Capture the cell that displays the provided text and extract its (x, y) central coordinate. 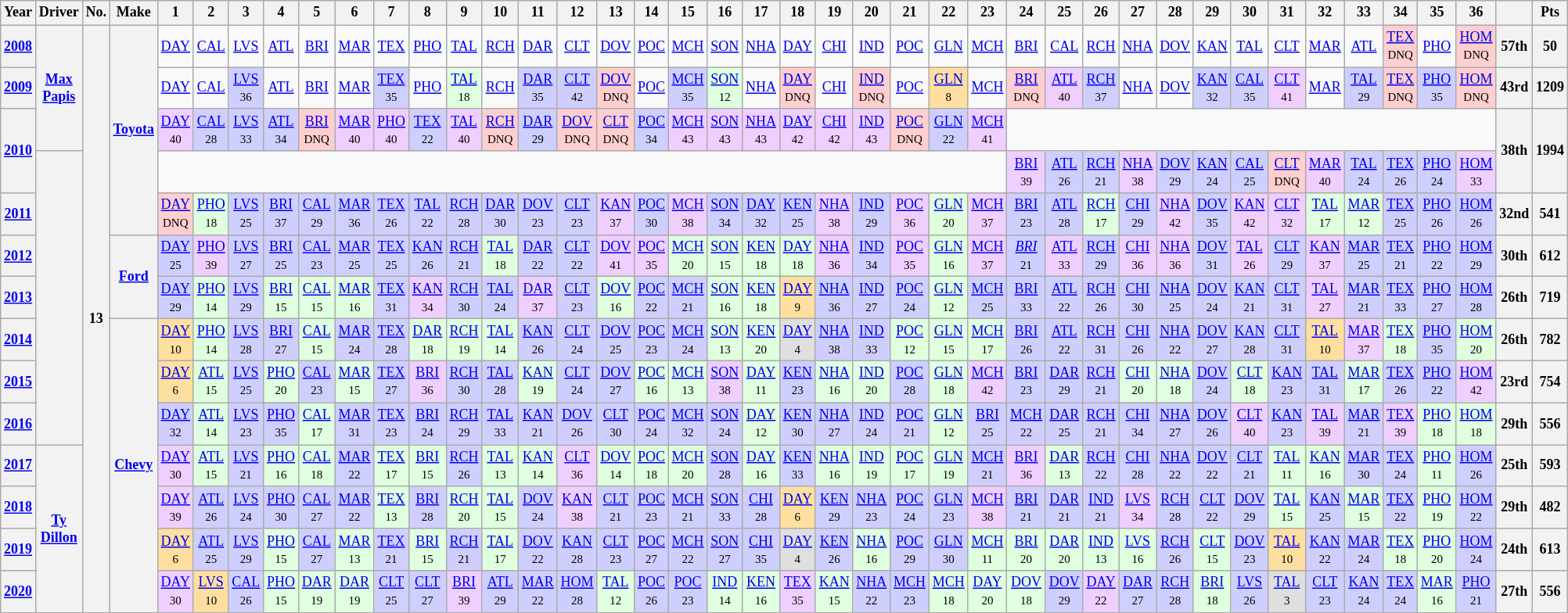
POC34 (652, 130)
HOM29 (1476, 256)
CHI20 (1138, 382)
KAN42 (1250, 214)
RCH37 (1101, 88)
CLT41 (1287, 88)
RCH17 (1101, 214)
KAN25 (1325, 507)
TAL13 (501, 466)
MCH43 (688, 130)
21 (910, 13)
DAY40 (175, 130)
GLN16 (948, 256)
10 (501, 13)
DOV14 (616, 466)
ATL28 (1064, 214)
LVS26 (1250, 592)
14 (652, 13)
BRI33 (1027, 298)
TAL29 (1364, 88)
NHA23 (872, 507)
DAR (538, 46)
CLT15 (1212, 550)
LVS36 (246, 88)
POC28 (910, 382)
DAR22 (538, 256)
LVS23 (246, 424)
GLN (948, 46)
593 (1551, 466)
PHO40 (391, 130)
BRI20 (1027, 550)
DAR18 (427, 340)
No. (95, 13)
CAL18 (316, 466)
HOM20 (1476, 340)
Pts (1551, 13)
2016 (19, 424)
27 (1138, 13)
POC21 (910, 424)
18 (797, 13)
PHO24 (1437, 172)
IND29 (872, 214)
DAR37 (538, 298)
27th (1515, 592)
TEX23 (391, 424)
DOV25 (616, 340)
IND34 (872, 256)
2018 (19, 507)
CHI30 (1138, 298)
Ford (133, 277)
TAL12 (616, 592)
IND20 (872, 382)
GLN15 (948, 340)
31 (1287, 13)
GLN8 (948, 88)
DAY42 (797, 130)
KAN22 (1325, 550)
DAY22 (1101, 592)
23rd (1515, 382)
12 (577, 13)
KAN38 (577, 507)
GLN19 (948, 466)
CAL29 (316, 214)
24 (1027, 13)
DOV16 (616, 298)
DAY39 (175, 507)
IND33 (872, 340)
DAY9 (797, 298)
LVS33 (246, 130)
ATL40 (1064, 88)
32 (1325, 13)
754 (1551, 382)
CHI35 (761, 550)
BRI28 (427, 507)
BRI18 (1212, 592)
NHA18 (1175, 382)
MCH11 (987, 550)
CLT36 (577, 466)
17 (761, 13)
KAN19 (538, 382)
TAL3 (1287, 592)
TAL27 (1325, 298)
HOM18 (1476, 424)
719 (1551, 298)
613 (1551, 550)
TAL22 (427, 214)
POC29 (910, 550)
POC16 (652, 382)
ATL25 (211, 550)
1994 (1551, 150)
SON33 (725, 507)
KEN23 (797, 382)
CHI34 (1138, 424)
MCH35 (688, 88)
GLN18 (948, 382)
IND24 (872, 424)
29 (1212, 13)
2009 (19, 88)
SON27 (725, 550)
DAY25 (175, 256)
DAY18 (797, 256)
DAR25 (1064, 424)
CAL17 (316, 424)
DAY20 (987, 592)
KEN25 (797, 214)
CHI26 (1138, 340)
BRI26 (1027, 340)
Ty Dillon (59, 529)
482 (1551, 507)
KAN32 (1212, 88)
GLN20 (948, 214)
KAN (1212, 46)
NHA43 (761, 130)
2013 (19, 298)
TAL14 (501, 340)
IND13 (1101, 550)
MAR13 (354, 550)
BRI27 (282, 340)
POC36 (910, 214)
POC12 (910, 340)
HOM24 (1476, 550)
2014 (19, 340)
LVS10 (211, 592)
2008 (19, 46)
POC18 (652, 466)
DAR21 (1064, 507)
MCH23 (910, 592)
SON13 (725, 340)
SON24 (725, 424)
Make (133, 13)
20 (872, 13)
ATL14 (211, 424)
PHO27 (1437, 298)
IND19 (872, 466)
MCH42 (987, 382)
MCH41 (987, 130)
23 (987, 13)
DAR27 (1138, 592)
GLN23 (948, 507)
TEX17 (391, 466)
RCH22 (1101, 466)
KEN20 (761, 340)
30 (1250, 13)
TAL28 (501, 382)
1 (175, 13)
HOM33 (1476, 172)
2019 (19, 550)
MAR36 (354, 214)
CLT25 (391, 592)
CAL25 (1250, 172)
TAL39 (1325, 424)
TEX39 (1401, 424)
CLT40 (1250, 424)
38th (1515, 150)
IND27 (872, 298)
TEX (391, 46)
PHO26 (1437, 214)
26 (1101, 13)
DAR20 (1064, 550)
KEN26 (834, 550)
RCH31 (1101, 340)
CLT32 (1287, 214)
25th (1515, 466)
8 (427, 13)
MAR30 (1364, 466)
Year (19, 13)
7 (391, 13)
5 (316, 13)
IND21 (1101, 507)
LVS27 (246, 256)
GLN22 (948, 130)
11 (538, 13)
22 (948, 13)
DOV31 (1212, 256)
3 (246, 13)
PHO30 (282, 507)
KAN14 (538, 466)
SON15 (725, 256)
MCH13 (688, 382)
KAN15 (834, 592)
Driver (59, 13)
MCH25 (987, 298)
NHA25 (1175, 298)
15 (688, 13)
34 (1401, 13)
43rd (1515, 88)
2011 (19, 214)
PHO16 (282, 466)
CHI36 (1138, 256)
MAR37 (1364, 340)
Chevy (133, 466)
KEN29 (834, 507)
2012 (19, 256)
SON43 (725, 130)
ATL33 (1064, 256)
IND43 (872, 130)
19 (834, 13)
SON16 (725, 298)
LVS34 (1138, 507)
IND14 (725, 592)
2010 (19, 150)
32nd (1515, 214)
TEX31 (391, 298)
MAR12 (1364, 214)
DOV35 (1212, 214)
PHO19 (1437, 507)
612 (1551, 256)
POC30 (652, 214)
POC17 (910, 466)
HOM22 (1476, 507)
6 (354, 13)
TEX27 (391, 382)
LVS16 (1138, 550)
SON34 (725, 214)
36 (1476, 13)
DOV41 (616, 256)
DAY10 (175, 340)
2015 (19, 382)
57th (1515, 46)
MAR31 (354, 424)
28 (1175, 13)
IND (872, 46)
1209 (1551, 88)
4 (282, 13)
KAN16 (1325, 466)
KAN34 (427, 298)
PHO11 (1437, 466)
CAL28 (211, 130)
LVS28 (246, 340)
DAY16 (761, 466)
CHI29 (1138, 214)
SON (725, 46)
50 (1551, 46)
POC27 (652, 550)
Toyota (133, 130)
CLT29 (1287, 256)
35 (1437, 13)
TAL33 (501, 424)
KEN30 (797, 424)
NHA42 (1175, 214)
2 (211, 13)
DAR13 (1064, 466)
MCH24 (688, 340)
CLT18 (1250, 382)
25 (1064, 13)
30th (1515, 256)
9 (464, 13)
KEN33 (797, 466)
DAY29 (175, 298)
CAL35 (1250, 88)
SON38 (725, 382)
TAL31 (1325, 382)
24th (1515, 550)
BRI24 (427, 424)
LVS (246, 46)
TEX13 (391, 507)
MCH17 (987, 340)
GLN30 (948, 550)
MCH18 (948, 592)
2020 (19, 592)
CLT42 (577, 88)
16 (725, 13)
RCHDNQ (501, 130)
DOV18 (1027, 592)
Max Papis (59, 88)
CLT30 (616, 424)
DAR30 (501, 214)
SON28 (725, 466)
POCDNQ (910, 130)
RCH19 (464, 340)
DAY12 (761, 424)
CHI42 (834, 130)
MAR17 (1364, 382)
TEX33 (1401, 298)
541 (1551, 214)
782 (1551, 340)
MCH32 (688, 424)
ATL29 (501, 592)
TEX28 (391, 340)
PHO21 (1476, 592)
PHO39 (211, 256)
POC26 (652, 592)
TAL11 (1287, 466)
33 (1364, 13)
HOM42 (1476, 382)
BRI37 (282, 214)
CAL26 (246, 592)
LVS24 (246, 507)
DAR35 (538, 88)
TAL26 (1250, 256)
TAL40 (464, 130)
SON12 (725, 88)
INDDNQ (872, 88)
CLT27 (427, 592)
LVS21 (246, 466)
ATL34 (282, 130)
RCH20 (464, 507)
2017 (19, 466)
DAY11 (761, 382)
KEN16 (761, 592)
POC22 (652, 298)
